From the cell containing the given text, extract its center point as [X, Y] coordinate. 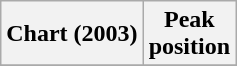
Peakposition [189, 34]
Chart (2003) [72, 34]
